Identify which cell holds the provided text, then report its [X, Y] central coordinate. 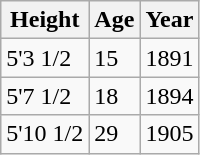
5'3 1/2 [45, 58]
5'10 1/2 [45, 134]
Height [45, 20]
18 [114, 96]
Age [114, 20]
15 [114, 58]
5'7 1/2 [45, 96]
Year [170, 20]
1905 [170, 134]
1891 [170, 58]
29 [114, 134]
1894 [170, 96]
